Determine the [x, y] coordinate at the center of the cell enclosing the given text.  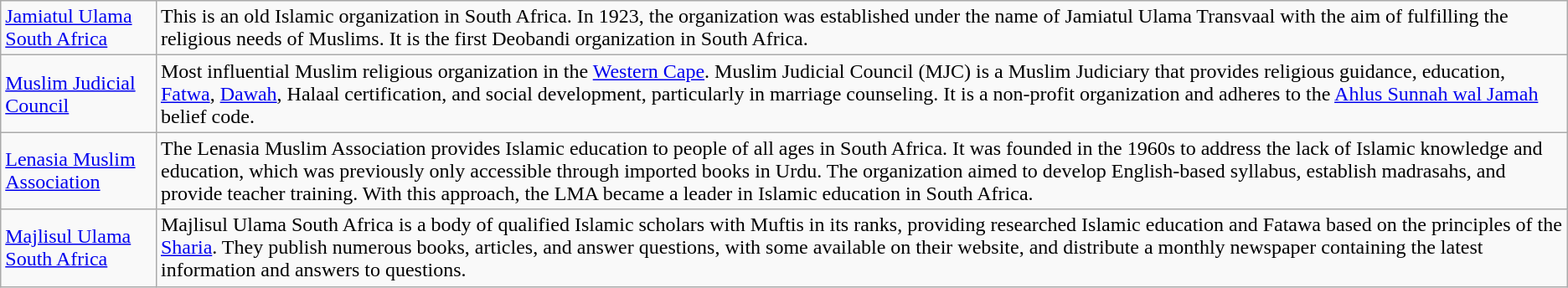
Majlisul Ulama South Africa [79, 248]
Jamiatul Ulama South Africa [79, 28]
Lenasia Muslim Association [79, 171]
Muslim Judicial Council [79, 94]
